Extract the [X, Y] coordinate from the center of the cell holding the provided text.  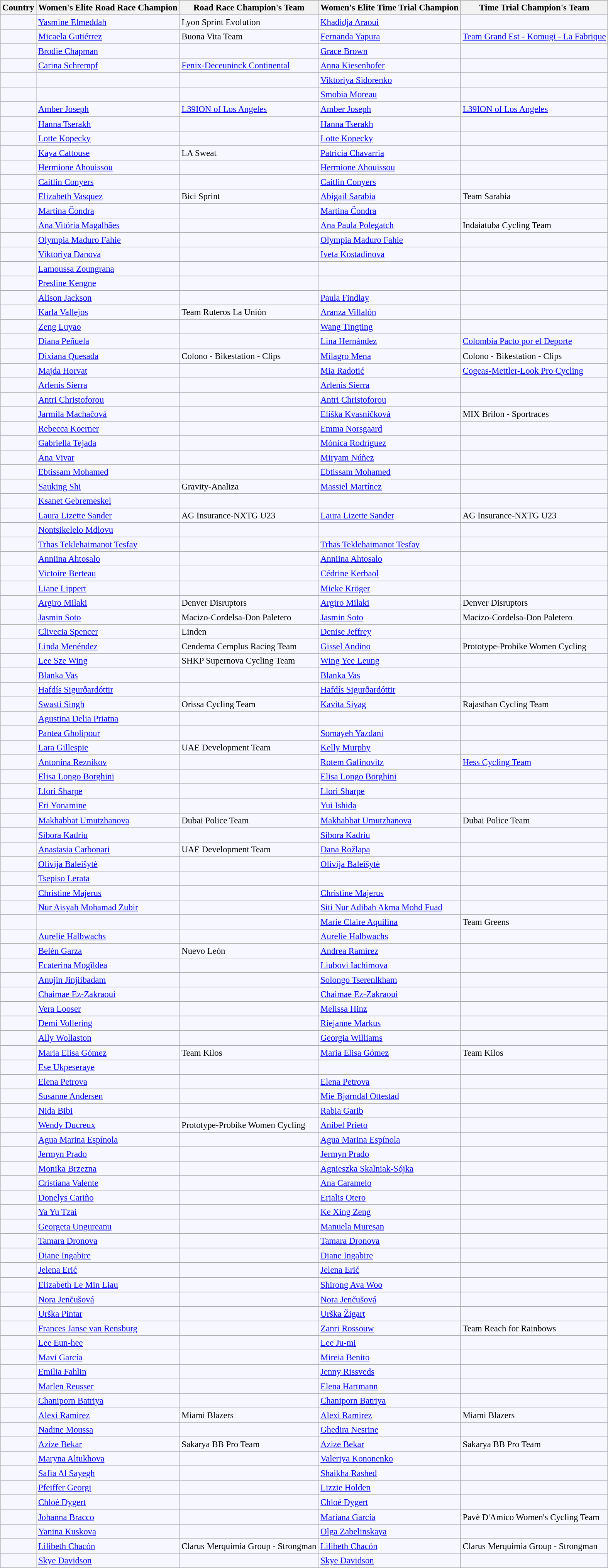
Jarmila Machačová [108, 414]
Lamoussa Zoungrana [108, 269]
Bici Sprint [249, 196]
Fernanda Yapura [390, 37]
Marie Claire Aquilina [390, 922]
Pantea Gholipour [108, 733]
Rajasthan Cycling Team [534, 704]
Buona Vita Team [249, 37]
Lee Sze Wing [108, 661]
Emilia Fahlin [108, 1372]
Agnieszka Skalniak-Sójka [390, 1168]
Lyon Sprint Evolution [249, 22]
Viktoriya Sidorenko [390, 80]
Agustina Delia Priatna [108, 719]
Micaela Gutiérrez [108, 37]
Donelys Cariño [108, 1198]
Indaiatuba Cycling Team [534, 225]
Zeng Luyao [108, 327]
Country [19, 8]
Viktoriya Danova [108, 254]
Denise Jeffrey [390, 632]
Somayeh Yazdani [390, 733]
Ana Vitória Magalhães [108, 225]
Gissel Andino [390, 646]
Kavita Siyag [390, 704]
Nuevo León [249, 951]
Cédrine Kerbaol [390, 574]
Yui Ishida [390, 806]
Majda Horvat [108, 371]
Valeriya Kononenko [390, 1459]
Gabriella Tejada [108, 443]
Liane Lippert [108, 588]
Ya Yu Tzai [108, 1212]
Karla Vallejos [108, 312]
Susanne Andersen [108, 1096]
Ke Xing Zeng [390, 1212]
Wang Tingting [390, 327]
Melissa Hinz [390, 1009]
Eliška Kvasničková [390, 414]
Anujin Jinjiibadam [108, 980]
Siti Nur Adibah Akma Mohd Fuad [390, 908]
Nur Aisyah Mohamad Zubir [108, 908]
Manuela Mureșan [390, 1227]
Lizzie Holden [390, 1488]
Monika Brzezna [108, 1168]
Team Sarabia [534, 196]
Georgeta Ungureanu [108, 1227]
Marlen Reusser [108, 1386]
Rotem Gafinovitz [390, 762]
Liubovi Iachimova [390, 965]
Diana Peñuela [108, 342]
Ally Wollaston [108, 1038]
Clivecia Spencer [108, 632]
Safia Al Sayegh [108, 1473]
Alison Jackson [108, 298]
Rabia Garib [390, 1111]
Belén Garza [108, 951]
Nontsikelelo Mdlovu [108, 530]
Pavè D'Amico Women's Cycling Team [534, 1517]
Mie Bjørndal Ottestad [390, 1096]
Grace Brown [390, 51]
Ana Caramelo [390, 1183]
Time Trial Champion's Team [534, 8]
Carina Schrempf [108, 66]
Lee Eun-hee [108, 1343]
Women's Elite Road Race Champion [108, 8]
Vera Looser [108, 1009]
Hess Cycling Team [534, 762]
Frances Janse van Rensburg [108, 1328]
Elizabeth Le Min Liau [108, 1285]
Shirong Ava Woo [390, 1285]
Smobia Moreau [390, 95]
Kelly Murphy [390, 748]
Lee Ju-mi [390, 1343]
Kaya Cattouse [108, 153]
Victoire Berteau [108, 574]
Emma Norsgaard [390, 428]
Dixiana Quesada [108, 356]
Nadine Moussa [108, 1430]
Linda Menéndez [108, 646]
MIX Brilon - Sportraces [534, 414]
Johanna Bracco [108, 1517]
Urška Pintar [108, 1314]
Mireia Benito [390, 1357]
Abigail Sarabia [390, 196]
Riejanne Markus [390, 1023]
Ecaterina Mogîldea [108, 965]
Rebecca Koerner [108, 428]
Pfeiffer Georgi [108, 1488]
Khadidja Araoui [390, 22]
Erialis Otero [390, 1198]
Ese Ukpeseraye [108, 1067]
Ana Vivar [108, 457]
Anibel Prieto [390, 1125]
Ksanet Gebremeskel [108, 501]
Ghedira Nesrine [390, 1430]
Iveta Kostadinova [390, 254]
Maryna Altukhova [108, 1459]
Solongo Tserenlkham [390, 980]
Lara Gillespie [108, 748]
Cristiana Valente [108, 1183]
Eri Yonamine [108, 806]
Antonina Reznikov [108, 762]
Mieke Kröger [390, 588]
Milagro Mena [390, 356]
LA Sweat [249, 153]
Wendy Ducreux [108, 1125]
Elizabeth Vasquez [108, 196]
Yasmine Elmeddah [108, 22]
Anastasia Carbonari [108, 849]
Nida Bibi [108, 1111]
Ana Paula Polegatch [390, 225]
Women's Elite Time Trial Champion [390, 8]
Colombia Pacto por el Deporte [534, 342]
Anna Kiesenhofer [390, 66]
Demi Vollering [108, 1023]
Yanina Kuskova [108, 1531]
Orissa Cycling Team [249, 704]
Shaikha Rashed [390, 1473]
Gravity-Analiza [249, 487]
Brodie Chapman [108, 51]
Dana Rožlapa [390, 849]
Lina Hernández [390, 342]
Georgia Williams [390, 1038]
Swasti Singh [108, 704]
Aranza Villalón [390, 312]
Cogeas-Mettler-Look Pro Cycling [534, 371]
Road Race Champion's Team [249, 8]
Miryam Núñez [390, 457]
Elena Hartmann [390, 1386]
Fenix-Deceuninck Continental [249, 66]
Mariana García [390, 1517]
Mónica Rodríguez [390, 443]
Andrea Ramírez [390, 951]
Wing Yee Leung [390, 661]
Sauking Shi [108, 487]
Jenny Rissveds [390, 1372]
Mavi García [108, 1357]
Paula Findlay [390, 298]
Team Ruteros La Unión [249, 312]
Patricia Chavarria [390, 153]
Team Grand Est - Komugi - La Fabrique [534, 37]
Team Greens [534, 922]
SHKP Supernova Cycling Team [249, 661]
Olga Zabelinskaya [390, 1531]
Linden [249, 632]
Cendema Cemplus Racing Team [249, 646]
Tsepiso Lerata [108, 879]
Zanri Rossouw [390, 1328]
Presline Kengne [108, 283]
Mia Radotić [390, 371]
Massiel Martínez [390, 487]
Urška Žigart [390, 1314]
Team Reach for Rainbows [534, 1328]
